Pinpoint the cell where the given text exists, returning its (x, y) midpoint coordinate. 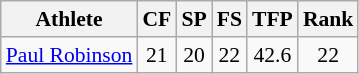
Athlete (70, 19)
FS (230, 19)
42.6 (272, 55)
SP (194, 19)
Rank (328, 19)
21 (156, 55)
20 (194, 55)
Paul Robinson (70, 55)
TFP (272, 19)
CF (156, 19)
